Identify which cell holds the provided text, then report its (x, y) central coordinate. 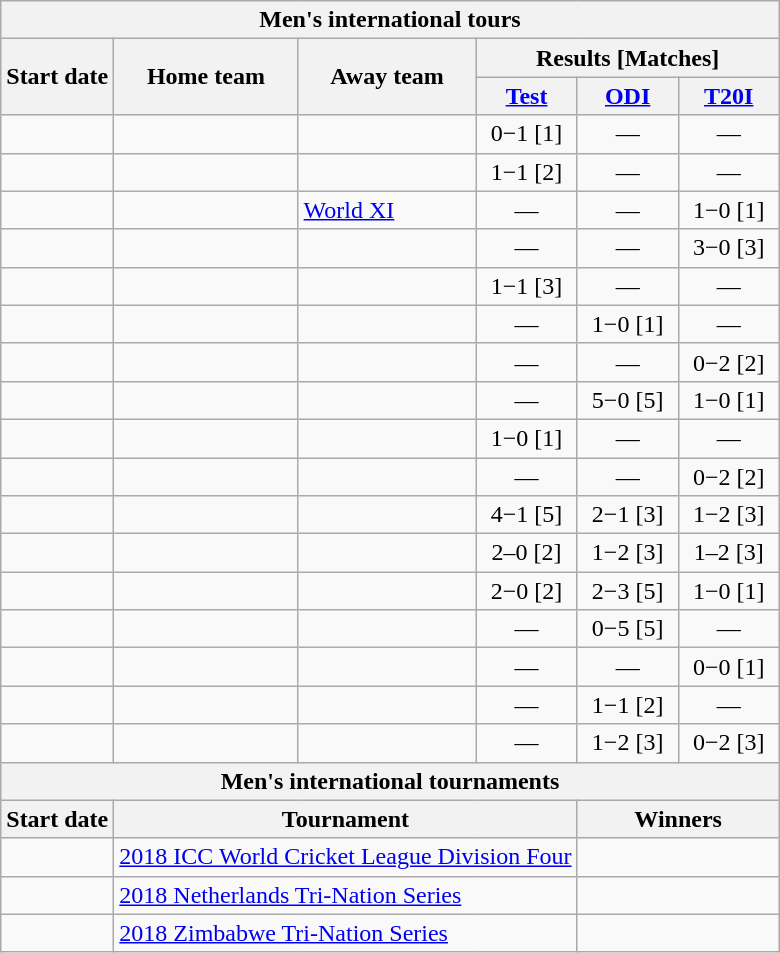
Tournament (346, 819)
2−0 [2] (526, 591)
2018 Netherlands Tri-Nation Series (346, 895)
Men's international tournaments (390, 781)
Results [Matches] (628, 58)
Winners (678, 819)
2018 ICC World Cricket League Division Four (346, 857)
2018 Zimbabwe Tri-Nation Series (346, 933)
Home team (206, 77)
2–0 [2] (526, 553)
5−0 [5] (628, 400)
3−0 [3] (728, 248)
T20I (728, 96)
1–2 [3] (728, 553)
4−1 [5] (526, 515)
ODI (628, 96)
0−5 [5] (628, 629)
0−1 [1] (526, 134)
0−0 [1] (728, 667)
0−2 [3] (728, 743)
Men's international tours (390, 20)
Test (526, 96)
2−3 [5] (628, 591)
1−1 [3] (526, 286)
2−1 [3] (628, 515)
Away team (387, 77)
World XI (387, 210)
